Detect which cell encompasses the target text, then output its [X, Y] center coordinate. 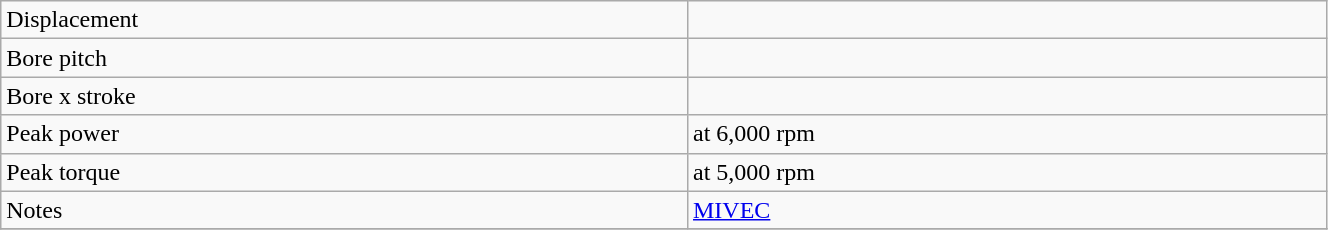
Bore pitch [344, 58]
Notes [344, 210]
Bore x stroke [344, 96]
at 6,000 rpm [1006, 134]
Displacement [344, 20]
at 5,000 rpm [1006, 172]
Peak torque [344, 172]
Peak power [344, 134]
MIVEC [1006, 210]
